Extract the (X, Y) coordinate from the center of the cell holding the provided text.  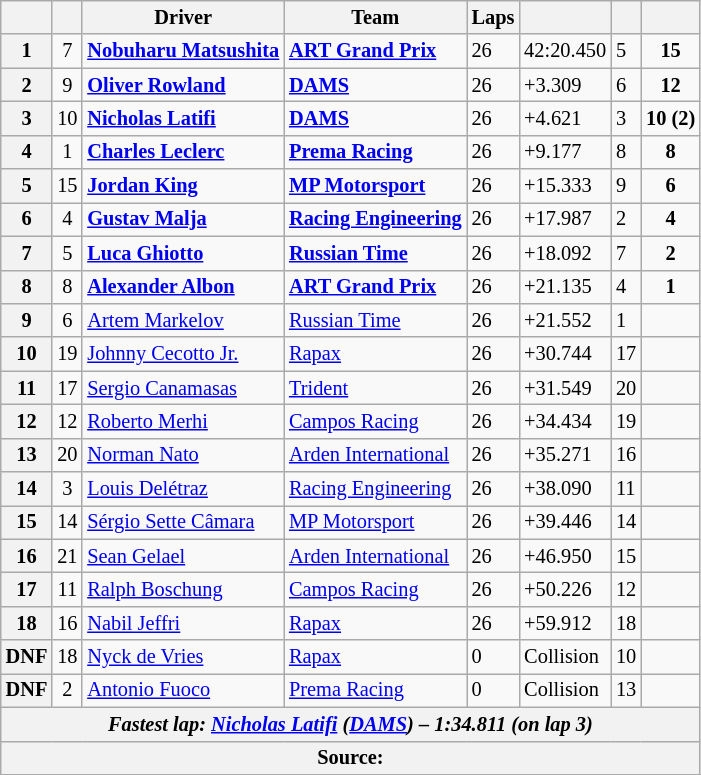
+15.333 (565, 186)
+4.621 (565, 118)
10 (2) (670, 118)
Sergio Canamasas (183, 388)
Alexander Albon (183, 287)
+46.950 (565, 556)
Gustav Malja (183, 219)
+30.744 (565, 354)
Source: (350, 758)
Roberto Merhi (183, 421)
+21.135 (565, 287)
Antonio Fuoco (183, 690)
Ralph Boschung (183, 589)
+21.552 (565, 320)
Luca Ghiotto (183, 253)
Charles Leclerc (183, 152)
+35.271 (565, 455)
Nicholas Latifi (183, 118)
Nabil Jeffri (183, 623)
Artem Markelov (183, 320)
+31.549 (565, 388)
Sean Gelael (183, 556)
+17.987 (565, 219)
Nyck de Vries (183, 657)
+3.309 (565, 85)
Fastest lap: Nicholas Latifi (DAMS) – 1:34.811 (on lap 3) (350, 724)
Johnny Cecotto Jr. (183, 354)
+50.226 (565, 589)
Trident (375, 388)
Oliver Rowland (183, 85)
42:20.450 (565, 51)
Norman Nato (183, 455)
+38.090 (565, 489)
Driver (183, 17)
Team (375, 17)
Jordan King (183, 186)
Sérgio Sette Câmara (183, 522)
Nobuharu Matsushita (183, 51)
21 (67, 556)
Laps (494, 17)
Louis Delétraz (183, 489)
+18.092 (565, 253)
+39.446 (565, 522)
+59.912 (565, 623)
+34.434 (565, 421)
+9.177 (565, 152)
